Capture the cell that displays the provided text and extract its [X, Y] central coordinate. 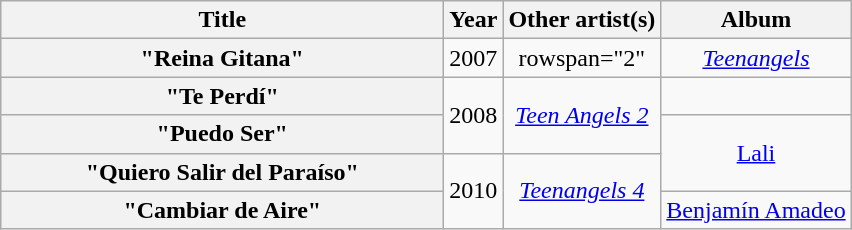
"Quiero Salir del Paraíso" [222, 172]
2008 [474, 115]
Benjamín Amadeo [756, 210]
Other artist(s) [582, 20]
Title [222, 20]
Teenangels 4 [582, 191]
2007 [474, 58]
Teenangels [756, 58]
Lali [756, 153]
Teen Angels 2 [582, 115]
"Cambiar de Aire" [222, 210]
Year [474, 20]
"Reina Gitana" [222, 58]
Album [756, 20]
"Puedo Ser" [222, 134]
2010 [474, 191]
"Te Perdí" [222, 96]
rowspan="2" [582, 58]
